From the cell containing the given text, extract its center point as (X, Y) coordinate. 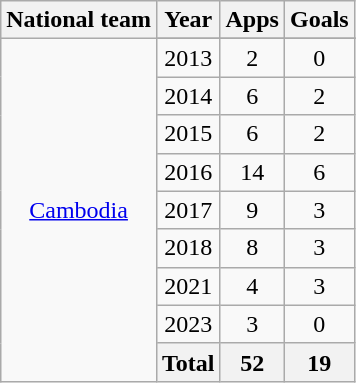
Cambodia (79, 210)
2013 (188, 58)
2018 (188, 248)
52 (252, 362)
2015 (188, 134)
Year (188, 20)
National team (79, 20)
Total (188, 362)
2017 (188, 210)
2021 (188, 286)
2023 (188, 324)
Apps (252, 20)
9 (252, 210)
19 (319, 362)
8 (252, 248)
14 (252, 172)
4 (252, 286)
2014 (188, 96)
2016 (188, 172)
Goals (319, 20)
